Scan for the cell matching the given text and deliver its [x, y] coordinate at center. 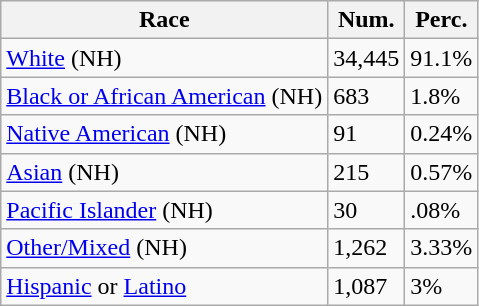
0.24% [442, 134]
1,087 [366, 286]
Native American (NH) [164, 134]
White (NH) [164, 58]
3% [442, 286]
.08% [442, 210]
91 [366, 134]
91.1% [442, 58]
683 [366, 96]
Num. [366, 20]
30 [366, 210]
1.8% [442, 96]
3.33% [442, 248]
Race [164, 20]
Perc. [442, 20]
Black or African American (NH) [164, 96]
Pacific Islander (NH) [164, 210]
1,262 [366, 248]
Hispanic or Latino [164, 286]
Other/Mixed (NH) [164, 248]
0.57% [442, 172]
34,445 [366, 58]
Asian (NH) [164, 172]
215 [366, 172]
